Provide the [X, Y] coordinate of the cell's center where the given text is located.  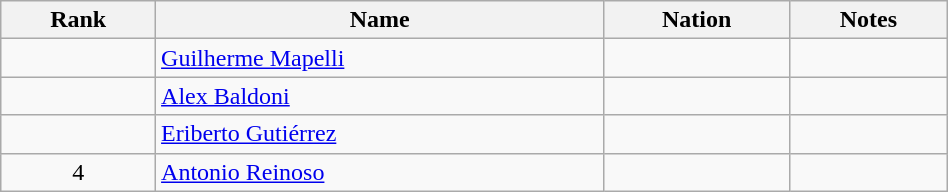
4 [78, 172]
Alex Baldoni [380, 96]
Eriberto Gutiérrez [380, 134]
Rank [78, 20]
Nation [697, 20]
Name [380, 20]
Antonio Reinoso [380, 172]
Notes [868, 20]
Guilherme Mapelli [380, 58]
